For the text-containing cell, return its midpoint in (x, y) coordinate format. 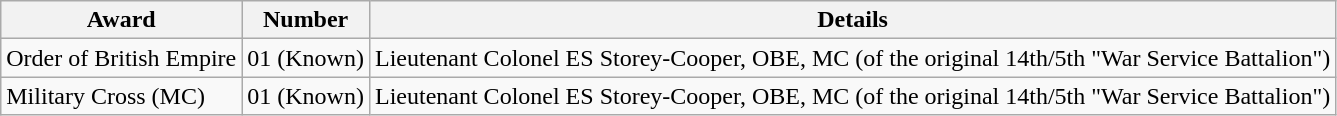
Order of British Empire (122, 58)
Number (306, 20)
Award (122, 20)
Details (852, 20)
Military Cross (MC) (122, 96)
